Return the [x, y] coordinate for the center point of the cell that contains the specified text.  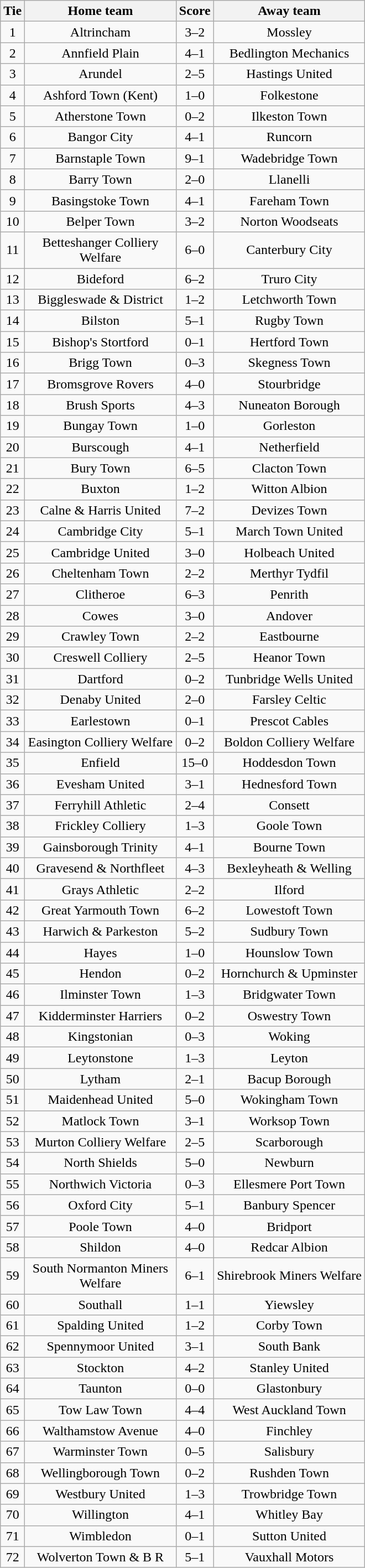
Ellesmere Port Town [289, 1184]
10 [13, 221]
72 [13, 1557]
Hendon [101, 974]
69 [13, 1494]
Runcorn [289, 137]
Woking [289, 1037]
7 [13, 158]
38 [13, 826]
Eastbourne [289, 637]
Spalding United [101, 1326]
60 [13, 1304]
Fareham Town [289, 200]
15 [13, 342]
Oxford City [101, 1205]
Away team [289, 11]
Hounslow Town [289, 952]
48 [13, 1037]
Rugby Town [289, 321]
1–1 [195, 1304]
Farsley Celtic [289, 700]
Hornchurch & Upminster [289, 974]
Shirebrook Miners Welfare [289, 1276]
Lowestoft Town [289, 910]
Altrincham [101, 32]
4 [13, 95]
Bacup Borough [289, 1079]
Finchley [289, 1431]
Brigg Town [101, 363]
Gravesend & Northfleet [101, 868]
Belper Town [101, 221]
22 [13, 489]
36 [13, 784]
Ashford Town (Kent) [101, 95]
Dartford [101, 679]
30 [13, 658]
56 [13, 1205]
41 [13, 889]
Canterbury City [289, 250]
Kidderminster Harriers [101, 1016]
Oswestry Town [289, 1016]
Devizes Town [289, 510]
Holbeach United [289, 552]
Barry Town [101, 179]
Glastonbury [289, 1389]
Westbury United [101, 1494]
68 [13, 1473]
Redcar Albion [289, 1247]
4–2 [195, 1368]
Harwich & Parkeston [101, 931]
51 [13, 1100]
Sudbury Town [289, 931]
Hednesford Town [289, 784]
37 [13, 805]
21 [13, 468]
Wolverton Town & B R [101, 1557]
Bury Town [101, 468]
9 [13, 200]
5–2 [195, 931]
Atherstone Town [101, 116]
64 [13, 1389]
Banbury Spencer [289, 1205]
Great Yarmouth Town [101, 910]
2 [13, 53]
20 [13, 447]
Newburn [289, 1163]
Basingstoke Town [101, 200]
Bungay Town [101, 426]
16 [13, 363]
Biggleswade & District [101, 300]
23 [13, 510]
Bilston [101, 321]
5 [13, 116]
49 [13, 1058]
Frickley Colliery [101, 826]
0–0 [195, 1389]
33 [13, 721]
2–1 [195, 1079]
55 [13, 1184]
6–3 [195, 594]
7–2 [195, 510]
Wokingham Town [289, 1100]
Warminster Town [101, 1452]
Goole Town [289, 826]
Poole Town [101, 1226]
Crawley Town [101, 637]
62 [13, 1347]
Arundel [101, 74]
Merthyr Tydfil [289, 573]
Letchworth Town [289, 300]
Whitley Bay [289, 1515]
Hayes [101, 952]
26 [13, 573]
Clacton Town [289, 468]
Ferryhill Athletic [101, 805]
Scarborough [289, 1142]
Hastings United [289, 74]
Gainsborough Trinity [101, 847]
Easington Colliery Welfare [101, 742]
Gorleston [289, 426]
27 [13, 594]
Northwich Victoria [101, 1184]
Tie [13, 11]
47 [13, 1016]
Sutton United [289, 1536]
59 [13, 1276]
Corby Town [289, 1326]
Murton Colliery Welfare [101, 1142]
Norton Woodseats [289, 221]
Bangor City [101, 137]
Heanor Town [289, 658]
Penrith [289, 594]
6–1 [195, 1276]
Home team [101, 11]
1 [13, 32]
Skegness Town [289, 363]
Ilford [289, 889]
25 [13, 552]
32 [13, 700]
Llanelli [289, 179]
Kingstonian [101, 1037]
Annfield Plain [101, 53]
Bridport [289, 1226]
24 [13, 531]
28 [13, 616]
42 [13, 910]
Tunbridge Wells United [289, 679]
Buxton [101, 489]
Betteshanger Colliery Welfare [101, 250]
Boldon Colliery Welfare [289, 742]
Truro City [289, 278]
Cambridge United [101, 552]
19 [13, 426]
12 [13, 278]
6–0 [195, 250]
Cheltenham Town [101, 573]
Ilminster Town [101, 995]
6–5 [195, 468]
18 [13, 405]
52 [13, 1121]
Consett [289, 805]
Walthamstow Avenue [101, 1431]
Creswell Colliery [101, 658]
Andover [289, 616]
57 [13, 1226]
Score [195, 11]
29 [13, 637]
65 [13, 1410]
Nuneaton Borough [289, 405]
Vauxhall Motors [289, 1557]
Shildon [101, 1247]
39 [13, 847]
70 [13, 1515]
9–1 [195, 158]
North Shields [101, 1163]
54 [13, 1163]
53 [13, 1142]
Trowbridge Town [289, 1494]
March Town United [289, 531]
Maidenhead United [101, 1100]
Grays Athletic [101, 889]
Stanley United [289, 1368]
6 [13, 137]
Calne & Harris United [101, 510]
Evesham United [101, 784]
Wadebridge Town [289, 158]
4–4 [195, 1410]
Barnstaple Town [101, 158]
Wellingborough Town [101, 1473]
Yiewsley [289, 1304]
Netherfield [289, 447]
63 [13, 1368]
Rushden Town [289, 1473]
13 [13, 300]
66 [13, 1431]
Southall [101, 1304]
Bexleyheath & Welling [289, 868]
40 [13, 868]
34 [13, 742]
Clitheroe [101, 594]
Denaby United [101, 700]
Leyton [289, 1058]
2–4 [195, 805]
Worksop Town [289, 1121]
West Auckland Town [289, 1410]
Stourbridge [289, 384]
Folkestone [289, 95]
Bourne Town [289, 847]
South Normanton Miners Welfare [101, 1276]
Brush Sports [101, 405]
Tow Law Town [101, 1410]
31 [13, 679]
Mossley [289, 32]
Stockton [101, 1368]
3 [13, 74]
Bridgwater Town [289, 995]
Bideford [101, 278]
44 [13, 952]
Earlestown [101, 721]
17 [13, 384]
Cowes [101, 616]
Hoddesdon Town [289, 763]
South Bank [289, 1347]
Matlock Town [101, 1121]
Prescot Cables [289, 721]
61 [13, 1326]
71 [13, 1536]
14 [13, 321]
35 [13, 763]
Bedlington Mechanics [289, 53]
Spennymoor United [101, 1347]
Cambridge City [101, 531]
Enfield [101, 763]
Wimbledon [101, 1536]
0–5 [195, 1452]
Witton Albion [289, 489]
Bishop's Stortford [101, 342]
Hertford Town [289, 342]
46 [13, 995]
Burscough [101, 447]
43 [13, 931]
Lytham [101, 1079]
Salisbury [289, 1452]
Ilkeston Town [289, 116]
Leytonstone [101, 1058]
Willington [101, 1515]
45 [13, 974]
15–0 [195, 763]
8 [13, 179]
11 [13, 250]
Bromsgrove Rovers [101, 384]
Taunton [101, 1389]
50 [13, 1079]
58 [13, 1247]
67 [13, 1452]
